Output the [X, Y] coordinate of the center of the cell containing the given text.  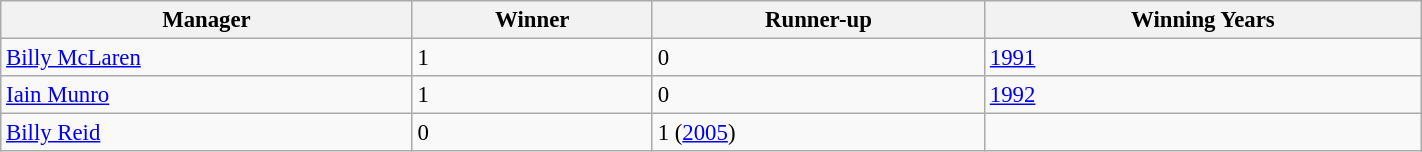
Billy Reid [206, 133]
Winning Years [1204, 20]
1 (2005) [818, 133]
1991 [1204, 58]
Runner-up [818, 20]
Billy McLaren [206, 58]
Iain Munro [206, 95]
1992 [1204, 95]
Manager [206, 20]
Winner [532, 20]
